Provide the (x, y) coordinate of the cell's center where the given text is located.  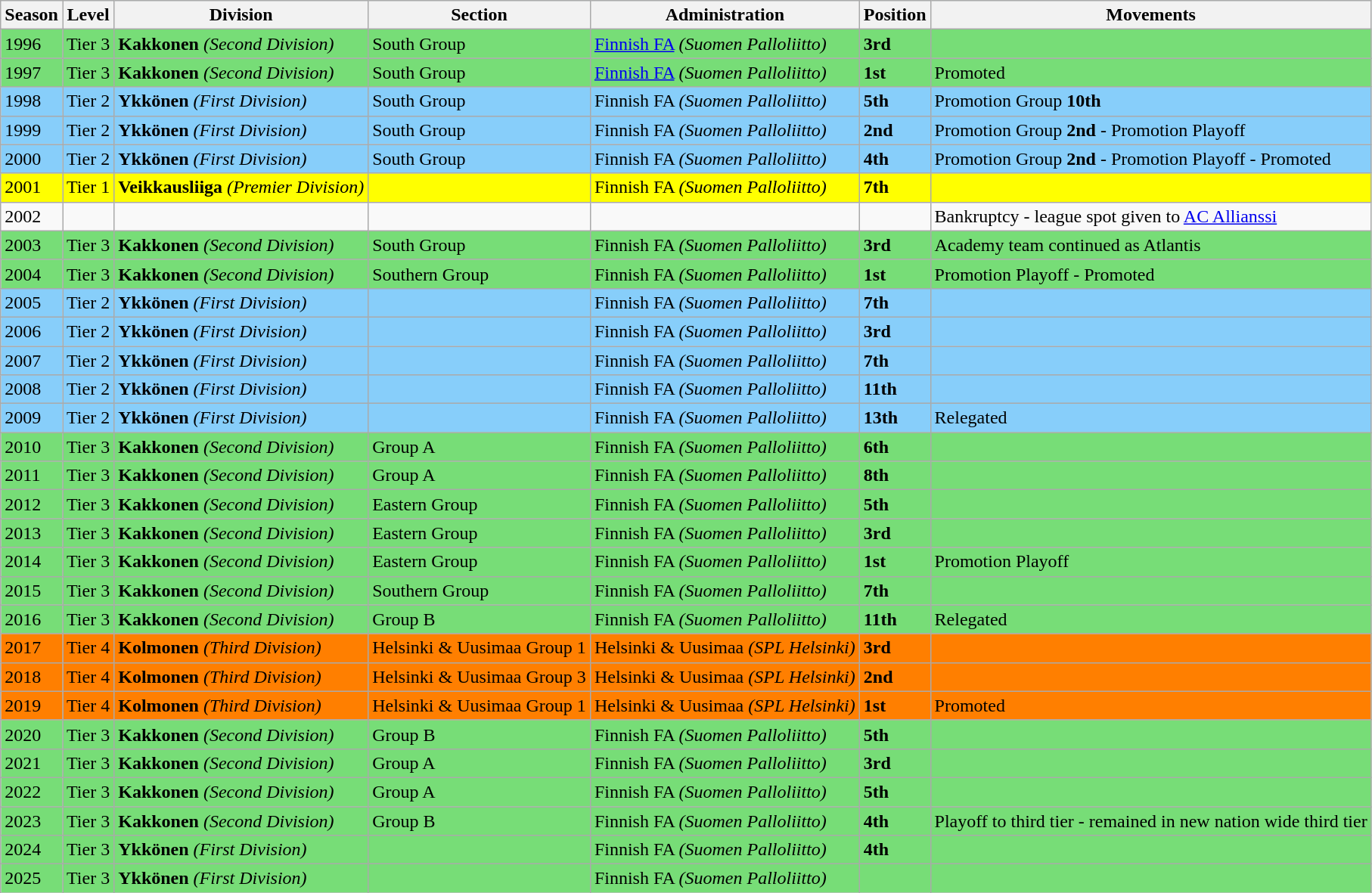
Promotion Playoff - Promoted (1151, 274)
2001 (32, 188)
2022 (32, 792)
Level (88, 15)
2021 (32, 763)
2015 (32, 591)
Administration (725, 15)
2002 (32, 216)
2020 (32, 734)
Veikkausliiga (Premier Division) (241, 188)
Tier 1 (88, 188)
2024 (32, 850)
2025 (32, 879)
Promotion Group 2nd - Promotion Playoff (1151, 130)
2008 (32, 389)
2003 (32, 245)
Section (480, 15)
Helsinki & Uusimaa Group 3 (480, 677)
Season (32, 15)
Promotion Playoff (1151, 562)
1998 (32, 101)
2009 (32, 418)
1997 (32, 73)
2014 (32, 562)
Movements (1151, 15)
2005 (32, 302)
2017 (32, 648)
Bankruptcy - league spot given to AC Allianssi (1151, 216)
2023 (32, 820)
2004 (32, 274)
Division (241, 15)
6th (895, 447)
2012 (32, 504)
2000 (32, 159)
2013 (32, 533)
Position (895, 15)
2007 (32, 361)
Academy team continued as Atlantis (1151, 245)
2018 (32, 677)
2006 (32, 331)
2019 (32, 705)
Promotion Group 2nd - Promotion Playoff - Promoted (1151, 159)
Playoff to third tier - remained in new nation wide third tier (1151, 820)
2010 (32, 447)
1996 (32, 44)
Promotion Group 10th (1151, 101)
13th (895, 418)
2011 (32, 476)
1999 (32, 130)
8th (895, 476)
2016 (32, 619)
